Capture the cell that displays the provided text and extract its (x, y) central coordinate. 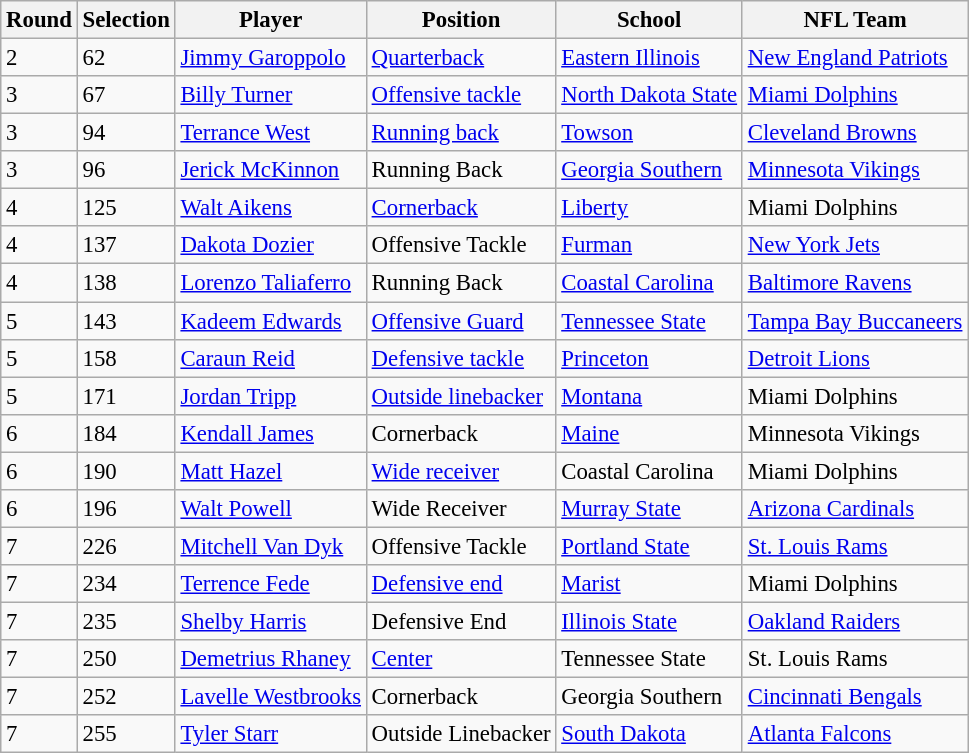
62 (126, 58)
Jimmy Garoppolo (270, 58)
Matt Hazel (270, 471)
Selection (126, 20)
Jordan Tripp (270, 396)
School (649, 20)
Kadeem Edwards (270, 321)
138 (126, 283)
Eastern Illinois (649, 58)
Murray State (649, 509)
Towson (649, 133)
67 (126, 95)
Caraun Reid (270, 358)
Tyler Starr (270, 734)
252 (126, 697)
125 (126, 208)
Jerick McKinnon (270, 170)
143 (126, 321)
Center (461, 659)
Shelby Harris (270, 621)
255 (126, 734)
Offensive Guard (461, 321)
Lavelle Westbrooks (270, 697)
Marist (649, 584)
235 (126, 621)
Maine (649, 433)
Demetrius Rhaney (270, 659)
Illinois State (649, 621)
234 (126, 584)
NFL Team (854, 20)
Princeton (649, 358)
190 (126, 471)
2 (39, 58)
Outside linebacker (461, 396)
Baltimore Ravens (854, 283)
Player (270, 20)
Running back (461, 133)
171 (126, 396)
Liberty (649, 208)
Outside Linebacker (461, 734)
250 (126, 659)
Billy Turner (270, 95)
158 (126, 358)
137 (126, 245)
Arizona Cardinals (854, 509)
Terrence Fede (270, 584)
New York Jets (854, 245)
226 (126, 546)
Dakota Dozier (270, 245)
Position (461, 20)
Quarterback (461, 58)
Atlanta Falcons (854, 734)
Lorenzo Taliaferro (270, 283)
Tampa Bay Buccaneers (854, 321)
94 (126, 133)
North Dakota State (649, 95)
Detroit Lions (854, 358)
Terrance West (270, 133)
Oakland Raiders (854, 621)
196 (126, 509)
Wide Receiver (461, 509)
Offensive tackle (461, 95)
Defensive end (461, 584)
South Dakota (649, 734)
Portland State (649, 546)
Cleveland Browns (854, 133)
Cincinnati Bengals (854, 697)
Mitchell Van Dyk (270, 546)
Walt Powell (270, 509)
Round (39, 20)
New England Patriots (854, 58)
184 (126, 433)
Wide receiver (461, 471)
Montana (649, 396)
Furman (649, 245)
Kendall James (270, 433)
Defensive End (461, 621)
Walt Aikens (270, 208)
96 (126, 170)
Defensive tackle (461, 358)
